Output the [x, y] coordinate of the center of the cell containing the given text.  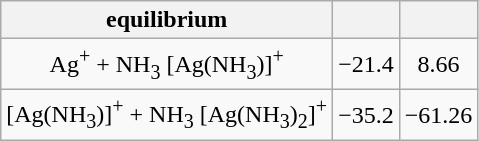
−21.4 [366, 64]
[Ag(NH3)]+ + NH3 [Ag(NH3)2]+ [167, 116]
−35.2 [366, 116]
equilibrium [167, 20]
Ag+ + NH3 [Ag(NH3)]+ [167, 64]
−61.26 [438, 116]
8.66 [438, 64]
